Search for the cell housing the specified text and yield its (x, y) center coordinate. 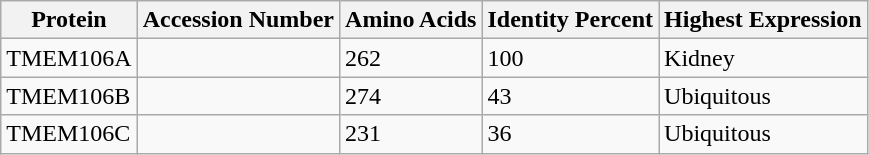
Protein (69, 20)
262 (411, 58)
Highest Expression (764, 20)
43 (570, 96)
TMEM106A (69, 58)
Identity Percent (570, 20)
TMEM106B (69, 96)
Accession Number (238, 20)
Kidney (764, 58)
Amino Acids (411, 20)
274 (411, 96)
231 (411, 134)
100 (570, 58)
TMEM106C (69, 134)
36 (570, 134)
